Return the [x, y] coordinate for the center point of the cell that contains the specified text.  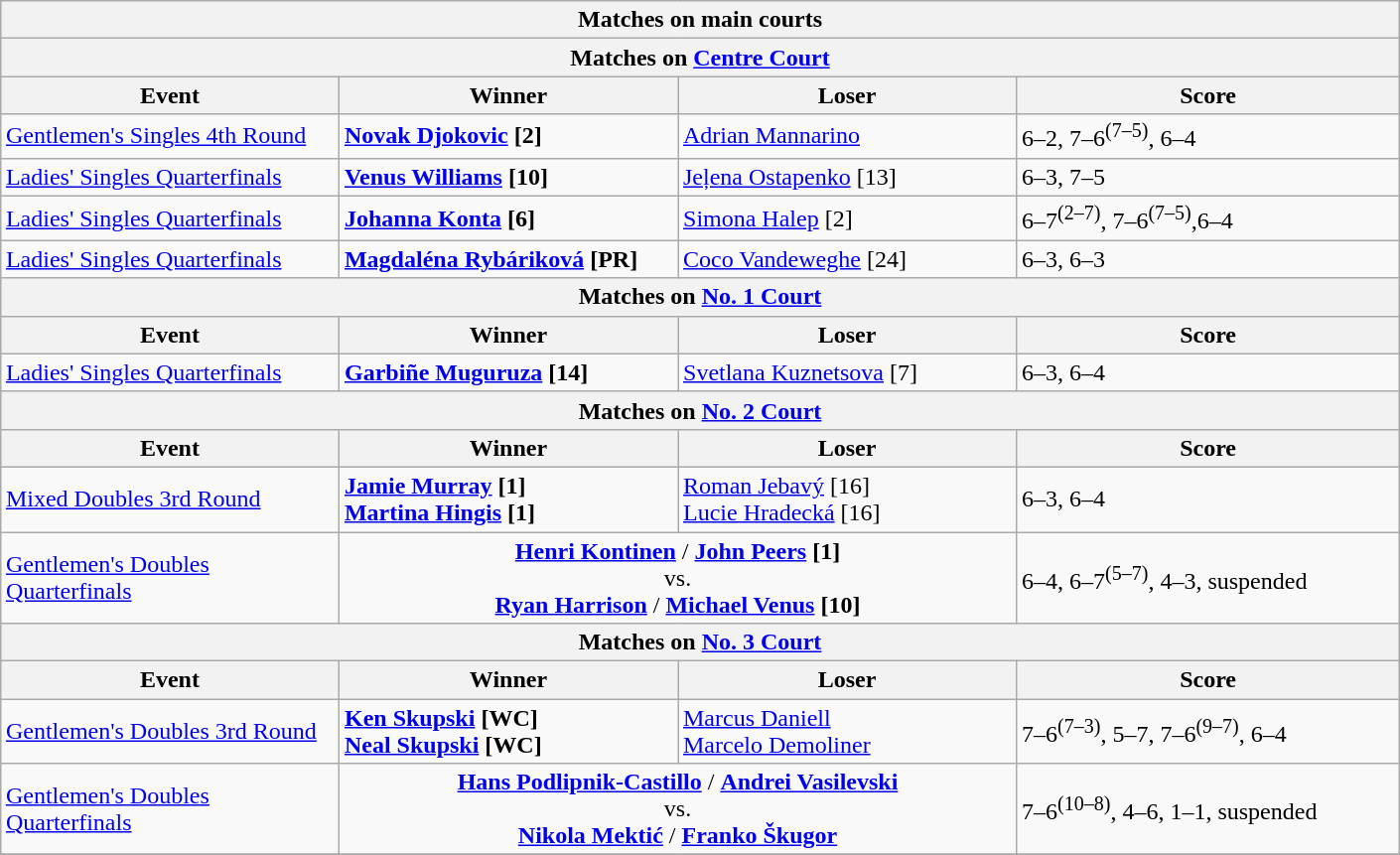
Simona Halep [2] [846, 218]
Gentlemen's Doubles 3rd Round [169, 731]
Jamie Murray [1] Martina Hingis [1] [508, 499]
Jeļena Ostapenko [13] [846, 177]
7–6(7–3), 5–7, 7–6(9–7), 6–4 [1208, 731]
Ken Skupski [WC] Neal Skupski [WC] [508, 731]
Matches on main courts [699, 20]
6–2, 7–6(7–5), 6–4 [1208, 137]
Magdaléna Rybáriková [PR] [508, 259]
6–3, 7–5 [1208, 177]
6–3, 6–3 [1208, 259]
Roman Jebavý [16] Lucie Hradecká [16] [846, 499]
Matches on No. 2 Court [699, 410]
Matches on No. 3 Court [699, 642]
Henri Kontinen / John Peers [1]vs. Ryan Harrison / Michael Venus [10] [677, 578]
Venus Williams [10] [508, 177]
Coco Vandeweghe [24] [846, 259]
Johanna Konta [6] [508, 218]
Svetlana Kuznetsova [7] [846, 372]
Novak Djokovic [2] [508, 137]
Marcus Daniell Marcelo Demoliner [846, 731]
Mixed Doubles 3rd Round [169, 499]
7–6(10–8), 4–6, 1–1, suspended [1208, 809]
6–7(2–7), 7–6(7–5),6–4 [1208, 218]
Adrian Mannarino [846, 137]
Matches on No. 1 Court [699, 297]
Matches on Centre Court [699, 58]
Hans Podlipnik-Castillo / Andrei Vasilevskivs. Nikola Mektić / Franko Škugor [677, 809]
6–4, 6–7(5–7), 4–3, suspended [1208, 578]
Gentlemen's Singles 4th Round [169, 137]
Garbiñe Muguruza [14] [508, 372]
